Capture the cell that displays the provided text and extract its (x, y) central coordinate. 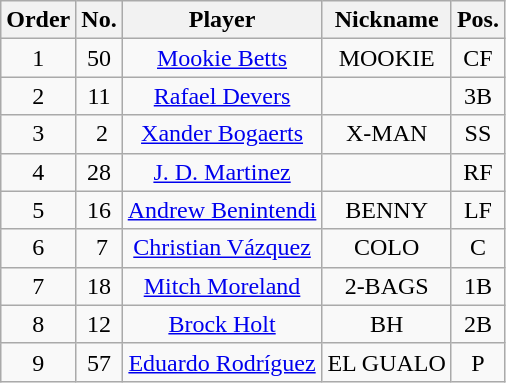
EL GUALO (386, 362)
X-MAN (386, 134)
6 (38, 248)
16 (99, 210)
Player (222, 20)
12 (99, 324)
Eduardo Rodríguez (222, 362)
Christian Vázquez (222, 248)
MOOKIE (386, 58)
Xander Bogaerts (222, 134)
8 (38, 324)
Order (38, 20)
Rafael Devers (222, 96)
3B (478, 96)
LF (478, 210)
Andrew Benintendi (222, 210)
5 (38, 210)
SS (478, 134)
BH (386, 324)
COLO (386, 248)
Mitch Moreland (222, 286)
4 (38, 172)
11 (99, 96)
Brock Holt (222, 324)
No. (99, 20)
3 (38, 134)
1B (478, 286)
BENNY (386, 210)
57 (99, 362)
C (478, 248)
9 (38, 362)
50 (99, 58)
18 (99, 286)
28 (99, 172)
1 (38, 58)
P (478, 362)
Pos. (478, 20)
Mookie Betts (222, 58)
RF (478, 172)
CF (478, 58)
2-BAGS (386, 286)
J. D. Martinez (222, 172)
Nickname (386, 20)
2B (478, 324)
